Output the [X, Y] coordinate of the center of the cell containing the given text.  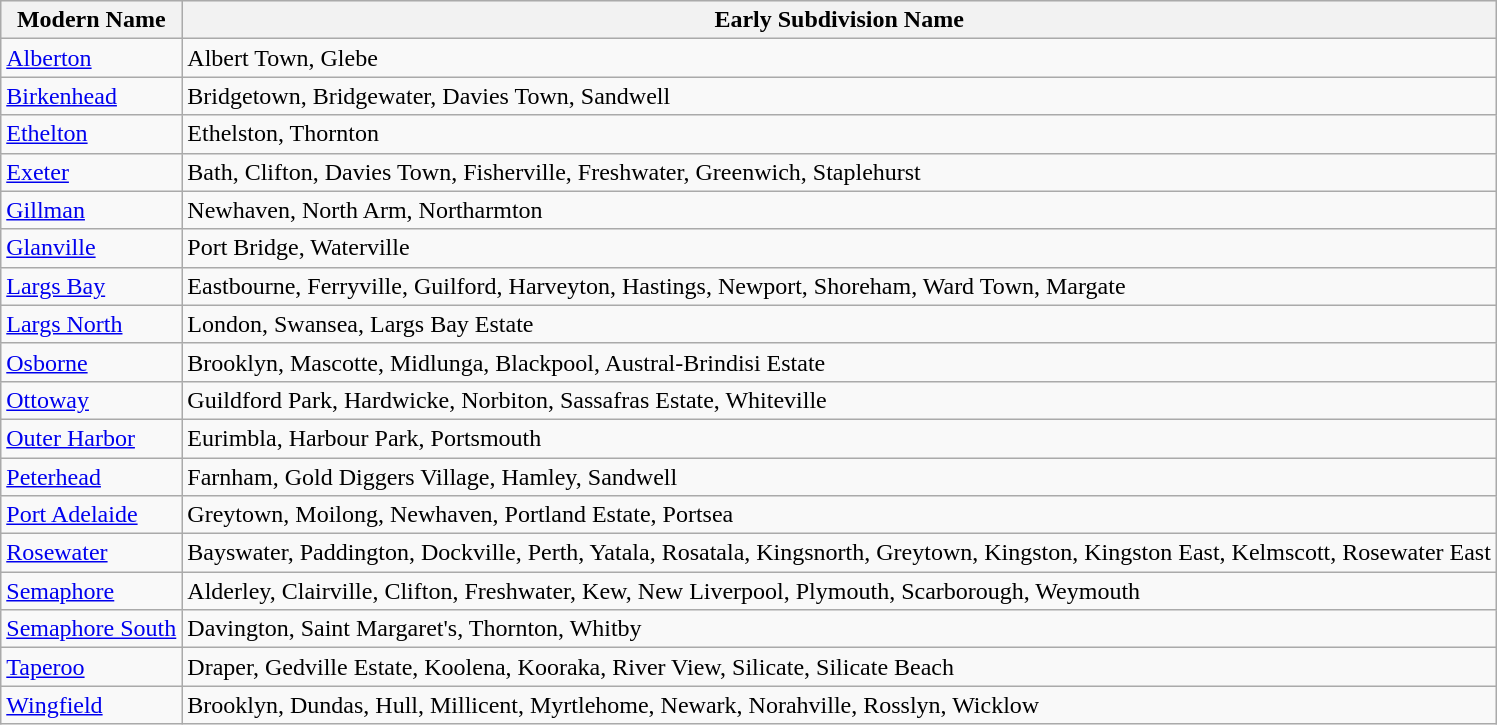
Brooklyn, Mascotte, Midlunga, Blackpool, Austral-Brindisi Estate [840, 362]
Port Adelaide [92, 515]
Newhaven, North Arm, Northarmton [840, 210]
Taperoo [92, 667]
Albert Town, Glebe [840, 58]
Farnham, Gold Diggers Village, Hamley, Sandwell [840, 477]
Ottoway [92, 400]
Largs Bay [92, 286]
Early Subdivision Name [840, 20]
Bayswater, Paddington, Dockville, Perth, Yatala, Rosatala, Kingsnorth, Greytown, Kingston, Kingston East, Kelmscott, Rosewater East [840, 553]
Bridgetown, Bridgewater, Davies Town, Sandwell [840, 96]
Port Bridge, Waterville [840, 248]
London, Swansea, Largs Bay Estate [840, 324]
Birkenhead [92, 96]
Exeter [92, 172]
Largs North [92, 324]
Eastbourne, Ferryville, Guilford, Harveyton, Hastings, Newport, Shoreham, Ward Town, Margate [840, 286]
Modern Name [92, 20]
Davington, Saint Margaret's, Thornton, Whitby [840, 629]
Bath, Clifton, Davies Town, Fisherville, Freshwater, Greenwich, Staplehurst [840, 172]
Ethelton [92, 134]
Brooklyn, Dundas, Hull, Millicent, Myrtlehome, Newark, Norahville, Rosslyn, Wicklow [840, 705]
Peterhead [92, 477]
Semaphore South [92, 629]
Guildford Park, Hardwicke, Norbiton, Sassafras Estate, Whiteville [840, 400]
Alberton [92, 58]
Greytown, Moilong, Newhaven, Portland Estate, Portsea [840, 515]
Eurimbla, Harbour Park, Portsmouth [840, 438]
Semaphore [92, 591]
Alderley, Clairville, Clifton, Freshwater, Kew, New Liverpool, Plymouth, Scarborough, Weymouth [840, 591]
Outer Harbor [92, 438]
Glanville [92, 248]
Rosewater [92, 553]
Wingfield [92, 705]
Ethelston, Thornton [840, 134]
Gillman [92, 210]
Draper, Gedville Estate, Koolena, Kooraka, River View, Silicate, Silicate Beach [840, 667]
Osborne [92, 362]
